Return the (x, y) coordinate for the center point of the cell that contains the specified text.  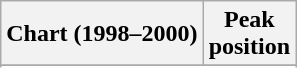
Peakposition (249, 34)
Chart (1998–2000) (102, 34)
